Identify which cell holds the provided text, then report its [X, Y] central coordinate. 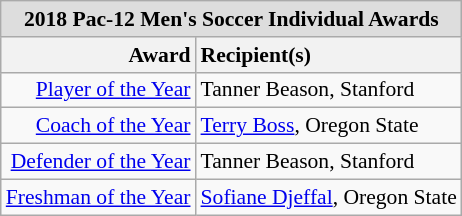
2018 Pac-12 Men's Soccer Individual Awards [232, 19]
Player of the Year [98, 90]
Defender of the Year [98, 162]
Award [98, 55]
Freshman of the Year [98, 197]
Coach of the Year [98, 126]
Terry Boss, Oregon State [329, 126]
Sofiane Djeffal, Oregon State [329, 197]
Recipient(s) [329, 55]
